Output the (X, Y) coordinate of the center of the cell containing the given text.  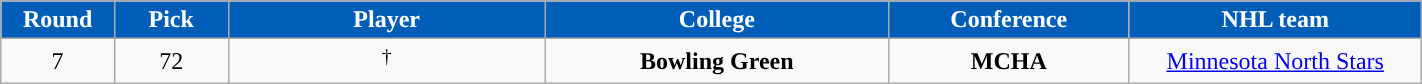
NHL team (1275, 20)
† (386, 62)
Conference (1008, 20)
College (716, 20)
7 (58, 62)
Pick (171, 20)
MCHA (1008, 62)
Player (386, 20)
72 (171, 62)
Round (58, 20)
Bowling Green (716, 62)
Minnesota North Stars (1275, 62)
